Locate the cell with the specified text and output its [x, y] center coordinate. 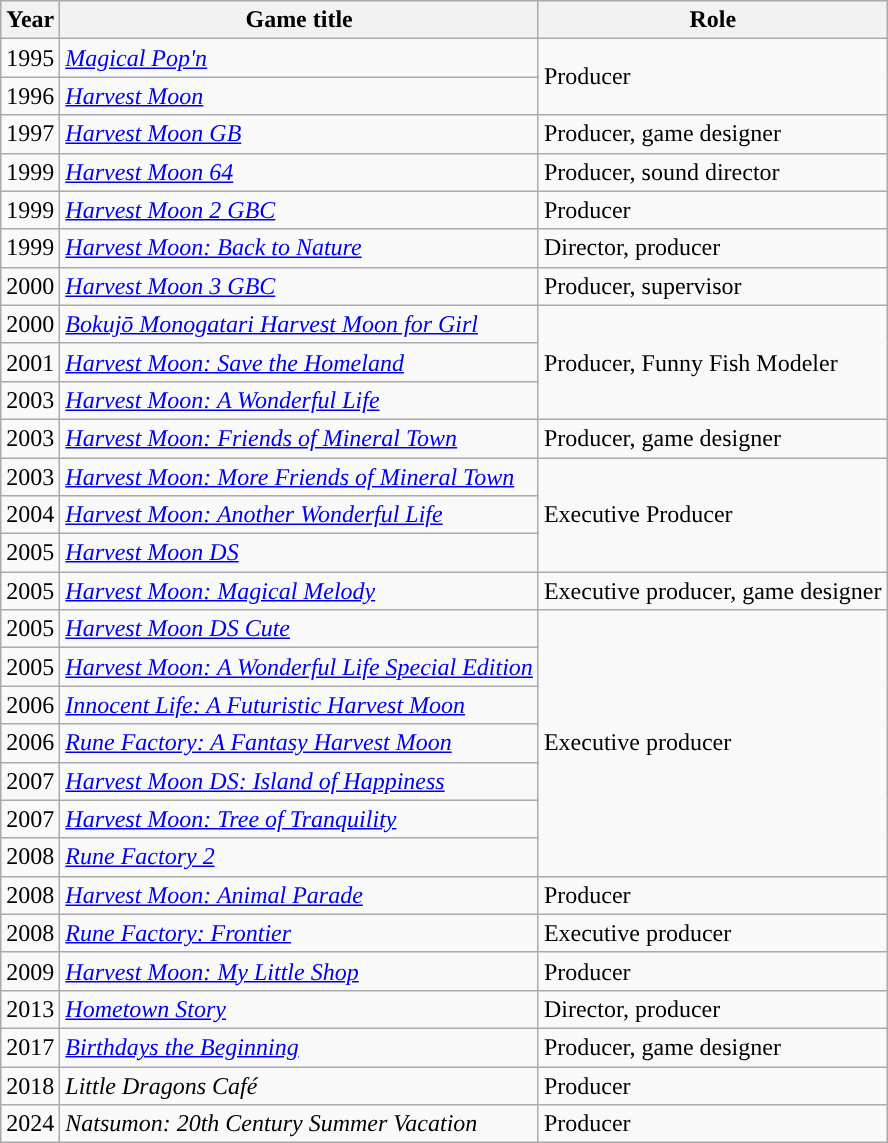
Harvest Moon: My Little Shop [300, 971]
1997 [30, 134]
Game title [300, 20]
Harvest Moon: A Wonderful Life Special Edition [300, 667]
Little Dragons Café [300, 1085]
Executive producer, game designer [712, 591]
Producer, sound director [712, 172]
2009 [30, 971]
2017 [30, 1047]
Year [30, 20]
Harvest Moon: More Friends of Mineral Town [300, 477]
Innocent Life: A Futuristic Harvest Moon [300, 705]
Harvest Moon: Back to Nature [300, 248]
Natsumon: 20th Century Summer Vacation [300, 1124]
Producer, supervisor [712, 286]
Role [712, 20]
Harvest Moon: Save the Homeland [300, 362]
Birthdays the Beginning [300, 1047]
Magical Pop'n [300, 58]
Rune Factory: Frontier [300, 933]
1995 [30, 58]
Harvest Moon: Tree of Tranquility [300, 819]
Rune Factory 2 [300, 857]
Hometown Story [300, 1009]
Harvest Moon DS: Island of Happiness [300, 781]
Harvest Moon: Another Wonderful Life [300, 515]
Producer, Funny Fish Modeler [712, 362]
Harvest Moon 64 [300, 172]
Rune Factory: A Fantasy Harvest Moon [300, 743]
Harvest Moon [300, 96]
Harvest Moon: A Wonderful Life [300, 400]
Executive Producer [712, 515]
Bokujō Monogatari Harvest Moon for Girl [300, 324]
2001 [30, 362]
Harvest Moon 3 GBC [300, 286]
1996 [30, 96]
Harvest Moon 2 GBC [300, 210]
2004 [30, 515]
Harvest Moon DS Cute [300, 629]
Harvest Moon: Magical Melody [300, 591]
Harvest Moon: Friends of Mineral Town [300, 438]
Harvest Moon DS [300, 553]
2024 [30, 1124]
Harvest Moon: Animal Parade [300, 895]
2018 [30, 1085]
Harvest Moon GB [300, 134]
2013 [30, 1009]
